Search for the cell housing the specified text and yield its [X, Y] center coordinate. 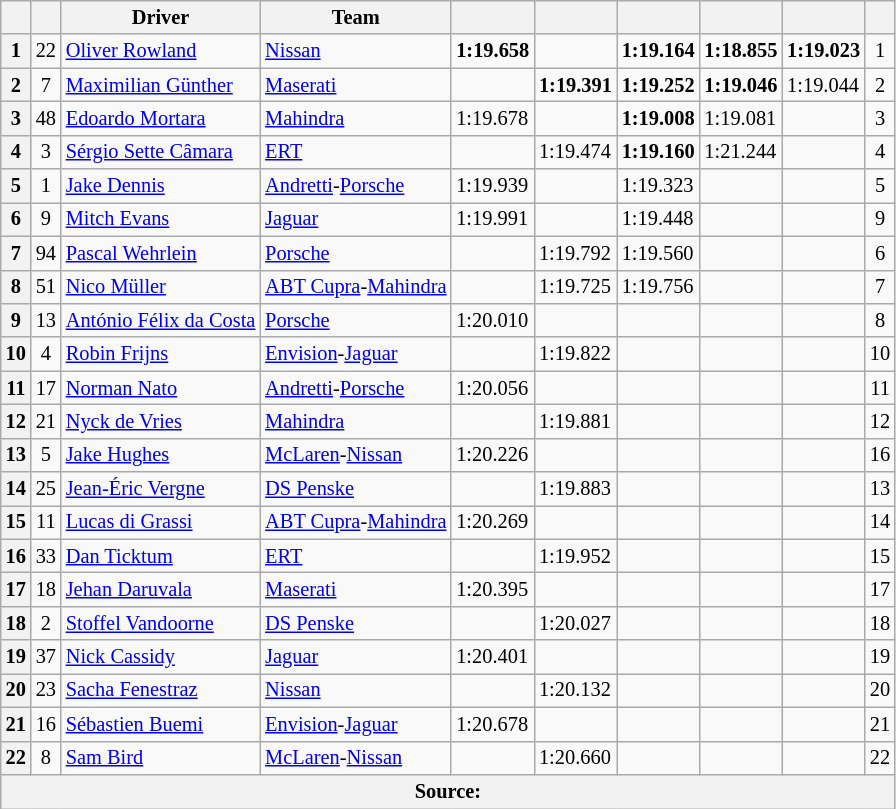
Source: [448, 791]
1:19.939 [492, 186]
Driver [160, 17]
1:20.395 [492, 589]
1:19.008 [658, 118]
1:20.056 [492, 388]
Nyck de Vries [160, 421]
António Félix da Costa [160, 320]
Jean-Éric Vergne [160, 489]
Norman Nato [160, 388]
Edoardo Mortara [160, 118]
Nick Cassidy [160, 657]
48 [46, 118]
37 [46, 657]
1:20.226 [492, 455]
1:19.881 [576, 421]
Team [356, 17]
1:19.952 [576, 556]
Dan Ticktum [160, 556]
1:21.244 [742, 152]
1:19.252 [658, 85]
Lucas di Grassi [160, 522]
1:19.044 [824, 85]
1:18.855 [742, 51]
1:19.046 [742, 85]
1:19.023 [824, 51]
Sérgio Sette Câmara [160, 152]
1:19.883 [576, 489]
1:19.991 [492, 219]
1:20.027 [576, 623]
1:19.164 [658, 51]
1:19.323 [658, 186]
1:19.822 [576, 354]
Sébastien Buemi [160, 724]
33 [46, 556]
1:19.391 [576, 85]
1:19.725 [576, 287]
Pascal Wehrlein [160, 253]
1:20.010 [492, 320]
1:19.658 [492, 51]
1:19.160 [658, 152]
Jake Hughes [160, 455]
1:19.474 [576, 152]
1:19.756 [658, 287]
25 [46, 489]
1:20.269 [492, 522]
Stoffel Vandoorne [160, 623]
Oliver Rowland [160, 51]
1:19.081 [742, 118]
Mitch Evans [160, 219]
1:19.560 [658, 253]
1:20.678 [492, 724]
Jake Dennis [160, 186]
1:20.401 [492, 657]
94 [46, 253]
1:19.792 [576, 253]
1:20.132 [576, 690]
1:19.678 [492, 118]
23 [46, 690]
Nico Müller [160, 287]
Sam Bird [160, 758]
Maximilian Günther [160, 85]
Robin Frijns [160, 354]
Jehan Daruvala [160, 589]
1:19.448 [658, 219]
1:20.660 [576, 758]
Sacha Fenestraz [160, 690]
51 [46, 287]
